Find where the given text appears and provide that cell's center as (X, Y) coordinate. 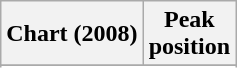
Chart (2008) (72, 34)
Peak position (189, 34)
